From the cell containing the given text, extract its center point as [x, y] coordinate. 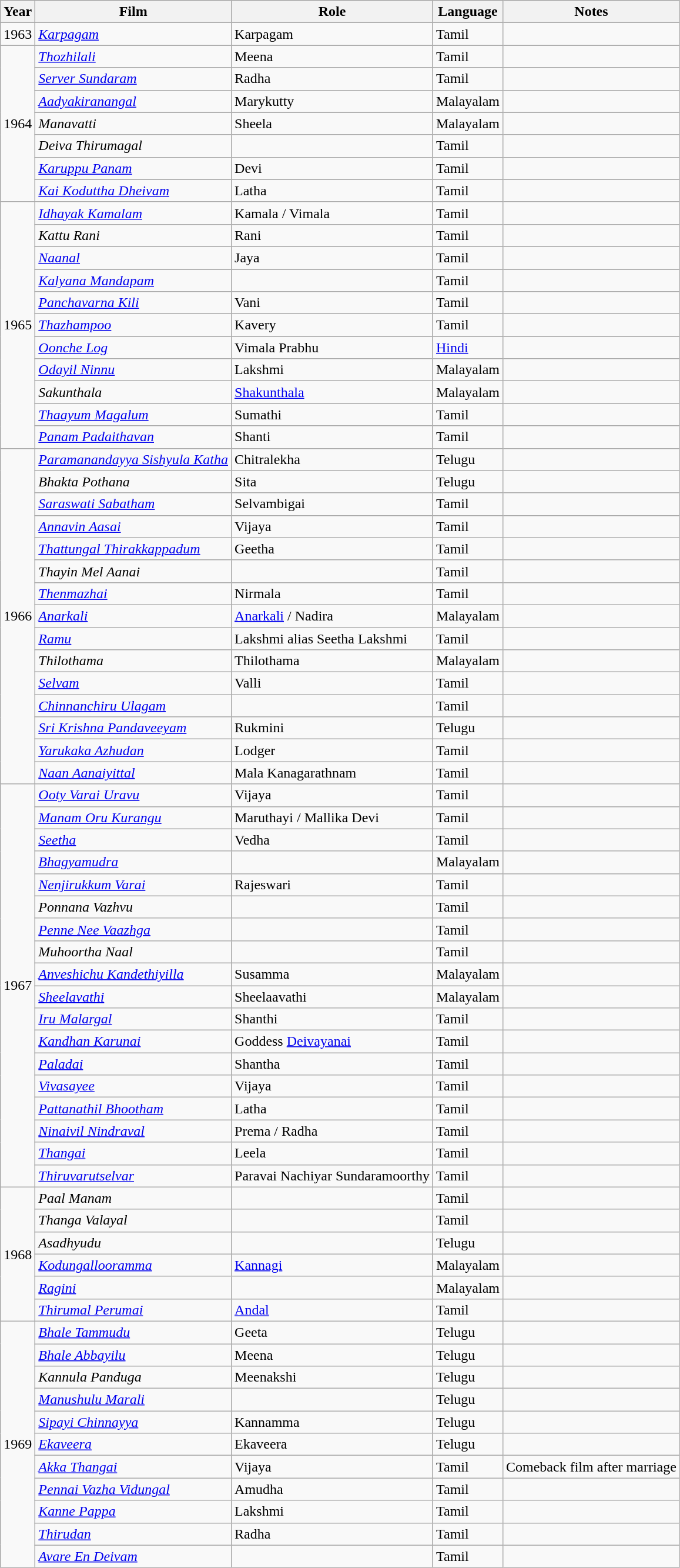
Thattungal Thirakkappadum [133, 549]
Nirmala [333, 593]
Lakshmi alias Seetha Lakshmi [333, 638]
Deiva Thirumagal [133, 146]
Maruthayi / Mallika Devi [333, 818]
Sita [333, 482]
Kattu Rani [133, 235]
Thangai [133, 1153]
Shanthi [333, 1019]
Film [133, 12]
Thayin Mel Aanai [133, 571]
Thenmazhai [133, 593]
1965 [18, 325]
Penne Nee Vaazhga [133, 929]
Seetha [133, 840]
Akka Thangai [133, 1467]
Jaya [333, 258]
Kannamma [333, 1422]
Karuppu Panam [133, 168]
Saraswati Sabatham [133, 504]
Thozhilali [133, 56]
Kai Koduttha Dheivam [133, 191]
Bhale Tammudu [133, 1332]
Iru Malargal [133, 1019]
Thaayum Magalum [133, 415]
Panam Padaithavan [133, 437]
Geeta [333, 1332]
Ramu [133, 638]
Amudha [333, 1489]
Valli [333, 683]
Thanga Valayal [133, 1220]
Manam Oru Kurangu [133, 818]
Year [18, 12]
Notes [591, 12]
Prema / Radha [333, 1131]
Paal Manam [133, 1198]
Marykutty [333, 101]
Shanti [333, 437]
Bhale Abbayilu [133, 1355]
Leela [333, 1153]
Ponnana Vazhvu [133, 907]
Sumathi [333, 415]
Manushulu Marali [133, 1400]
Ooty Varai Uravu [133, 795]
Chitralekha [333, 459]
Paladai [133, 1064]
Manavatti [133, 124]
Idhayak Kamalam [133, 213]
Meenakshi [333, 1377]
Panchavarna Kili [133, 303]
Odayil Ninnu [133, 370]
Kodungallooramma [133, 1265]
Paravai Nachiyar Sundaramoorthy [333, 1176]
Anarkali [133, 616]
Selvam [133, 683]
Thiruvarutselvar [133, 1176]
1968 [18, 1254]
Avare En Deivam [133, 1556]
Rajeswari [333, 885]
Pattanathil Bhootham [133, 1109]
Role [333, 12]
Language [468, 12]
Geetha [333, 549]
Sakunthala [133, 392]
Bhakta Pothana [133, 482]
Sri Krishna Pandaveeyam [133, 728]
Kanne Pappa [133, 1512]
Kannula Panduga [133, 1377]
Oonche Log [133, 348]
1969 [18, 1444]
Kandhan Karunai [133, 1042]
Sipayi Chinnayya [133, 1422]
1966 [18, 616]
Thirudan [133, 1534]
1963 [18, 34]
1967 [18, 986]
Annavin Aasai [133, 526]
Paramanandayya Sishyula Katha [133, 459]
Thazhampoo [133, 325]
Server Sundaram [133, 79]
Naan Aanaiyittal [133, 773]
Nenjirukkum Varai [133, 885]
Ragini [133, 1287]
Anveshichu Kandethiyilla [133, 974]
Ninaivil Nindraval [133, 1131]
Aadyakiranangal [133, 101]
Asadhyudu [133, 1243]
Goddess Deivayanai [333, 1042]
1964 [18, 124]
Naanal [133, 258]
Yarukaka Azhudan [133, 750]
Hindi [468, 348]
Thirumal Perumai [133, 1310]
Lodger [333, 750]
Vimala Prabhu [333, 348]
Devi [333, 168]
Rani [333, 235]
Kamala / Vimala [333, 213]
Selvambigai [333, 504]
Chinnanchiru Ulagam [133, 706]
Vani [333, 303]
Mala Kanagarathnam [333, 773]
Shakunthala [333, 392]
Sheelavathi [133, 997]
Sheela [333, 124]
Vedha [333, 840]
Sheelaavathi [333, 997]
Shantha [333, 1064]
Bhagyamudra [133, 862]
Kavery [333, 325]
Pennai Vazha Vidungal [133, 1489]
Vivasayee [133, 1086]
Anarkali / Nadira [333, 616]
Kannagi [333, 1265]
Rukmini [333, 728]
Muhoortha Naal [133, 952]
Susamma [333, 974]
Comeback film after marriage [591, 1467]
Kalyana Mandapam [133, 281]
Andal [333, 1310]
